Provide the [X, Y] coordinate of the cell's center where the given text is located.  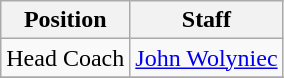
John Wolyniec [206, 58]
Head Coach [66, 58]
Position [66, 20]
Staff [206, 20]
